Locate the cell with the specified text and output its [x, y] center coordinate. 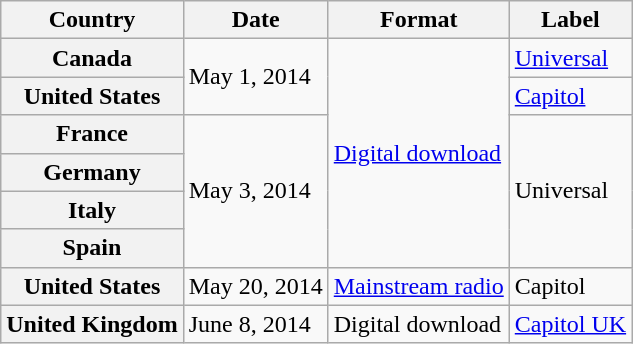
Label [570, 20]
United Kingdom [92, 324]
May 20, 2014 [256, 286]
Spain [92, 248]
Country [92, 20]
Capitol UK [570, 324]
Italy [92, 210]
June 8, 2014 [256, 324]
May 1, 2014 [256, 77]
Format [418, 20]
France [92, 134]
Mainstream radio [418, 286]
May 3, 2014 [256, 191]
Germany [92, 172]
Date [256, 20]
Canada [92, 58]
